For the text-containing cell, return its midpoint in (x, y) coordinate format. 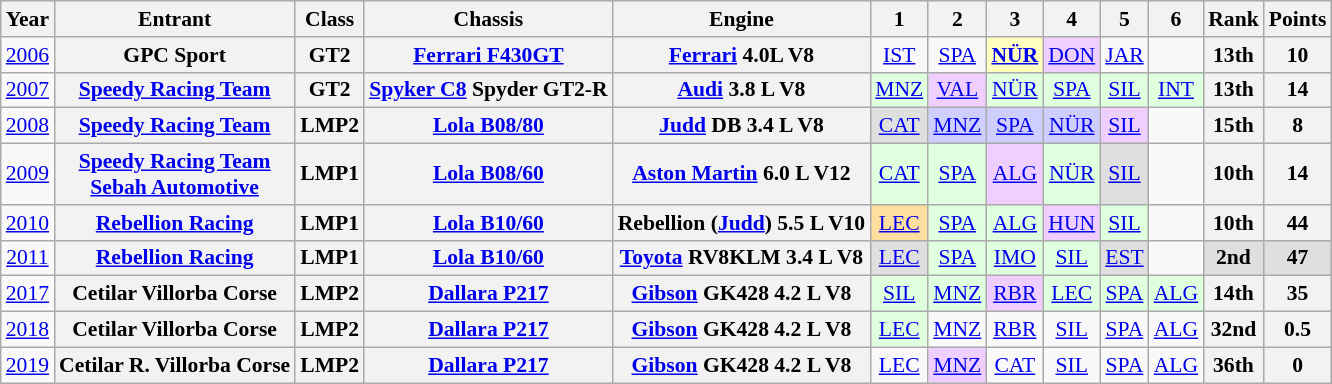
Audi 3.8 L V8 (742, 90)
35 (1298, 294)
Ferrari 4.0L V8 (742, 55)
VAL (957, 90)
Entrant (174, 19)
8 (1298, 126)
2009 (28, 174)
2019 (28, 365)
3 (1014, 19)
JAR (1124, 55)
0.5 (1298, 330)
Rank (1234, 19)
6 (1176, 19)
10 (1298, 55)
GPC Sport (174, 55)
1 (899, 19)
Toyota RV8KLM 3.4 L V8 (742, 258)
Spyker C8 Spyder GT2-R (488, 90)
IST (899, 55)
47 (1298, 258)
Speedy Racing TeamSebah Automotive (174, 174)
2 (957, 19)
44 (1298, 223)
INT (1176, 90)
15th (1234, 126)
36th (1234, 365)
Rebellion (Judd) 5.5 L V10 (742, 223)
4 (1072, 19)
2008 (28, 126)
2017 (28, 294)
Engine (742, 19)
Ferrari F430GT (488, 55)
Year (28, 19)
IMO (1014, 258)
2018 (28, 330)
Points (1298, 19)
Chassis (488, 19)
14th (1234, 294)
Lola B08/60 (488, 174)
32nd (1234, 330)
Judd DB 3.4 L V8 (742, 126)
2011 (28, 258)
2010 (28, 223)
Aston Martin 6.0 L V12 (742, 174)
0 (1298, 365)
Lola B08/80 (488, 126)
Class (330, 19)
DON (1072, 55)
EST (1124, 258)
2006 (28, 55)
5 (1124, 19)
2007 (28, 90)
Cetilar R. Villorba Corse (174, 365)
HUN (1072, 223)
2nd (1234, 258)
